Capture the cell that displays the provided text and extract its [x, y] central coordinate. 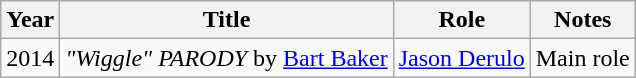
Main role [582, 58]
Jason Derulo [462, 58]
Year [30, 20]
Role [462, 20]
Notes [582, 20]
2014 [30, 58]
Title [226, 20]
"Wiggle" PARODY by Bart Baker [226, 58]
